Capture the cell that displays the provided text and extract its [x, y] central coordinate. 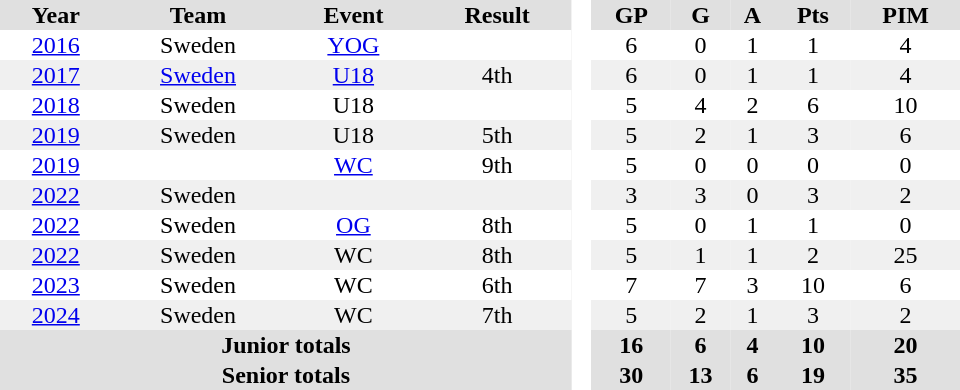
2023 [56, 285]
PIM [906, 15]
2016 [56, 45]
2024 [56, 315]
4th [497, 75]
YOG [353, 45]
Event [353, 15]
Year [56, 15]
OG [353, 225]
19 [814, 375]
20 [906, 345]
A [752, 15]
35 [906, 375]
G [700, 15]
5th [497, 135]
2018 [56, 105]
Result [497, 15]
6th [497, 285]
GP [632, 15]
13 [700, 375]
Senior totals [286, 375]
30 [632, 375]
2017 [56, 75]
25 [906, 255]
Junior totals [286, 345]
9th [497, 165]
7th [497, 315]
Team [198, 15]
Pts [814, 15]
16 [632, 345]
